Pinpoint the cell where the given text exists, returning its (x, y) midpoint coordinate. 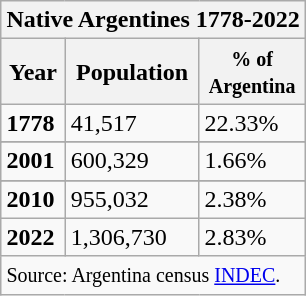
1.66% (252, 161)
Source: Argentina census INDEC. (153, 275)
2.38% (252, 199)
1778 (33, 123)
2.83% (252, 237)
41,517 (132, 123)
Population (132, 72)
2001 (33, 161)
2022 (33, 237)
22.33% (252, 123)
955,032 (132, 199)
% ofArgentina (252, 72)
Year (33, 72)
1,306,730 (132, 237)
600,329 (132, 161)
2010 (33, 199)
Native Argentines 1778-2022 (153, 20)
